Return the [x, y] coordinate for the center point of the cell that contains the specified text.  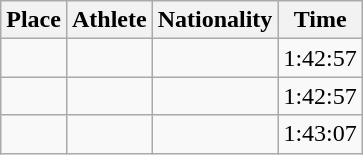
1:43:07 [320, 134]
Place [34, 20]
Nationality [215, 20]
Athlete [109, 20]
Time [320, 20]
